Determine the (X, Y) coordinate at the center of the cell enclosing the given text.  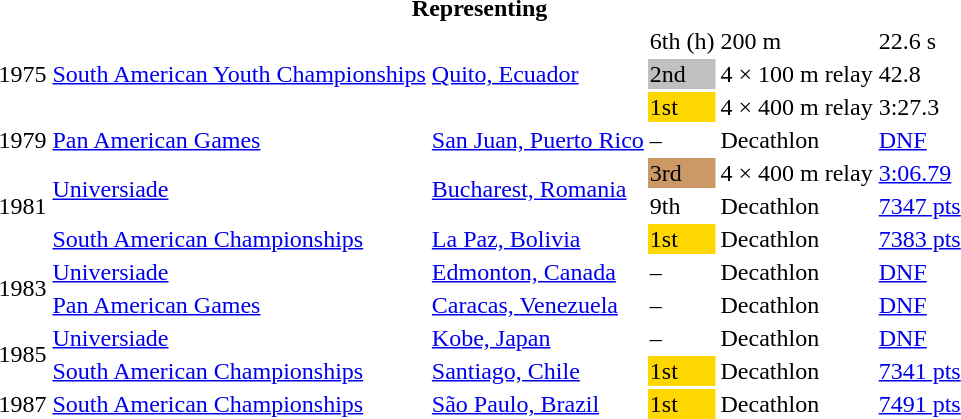
2nd (682, 74)
Caracas, Venezuela (538, 305)
La Paz, Bolivia (538, 239)
3rd (682, 173)
São Paulo, Brazil (538, 404)
6th (h) (682, 41)
9th (682, 206)
Bucharest, Romania (538, 190)
Quito, Ecuador (538, 74)
4 × 100 m relay (796, 74)
Edmonton, Canada (538, 272)
San Juan, Puerto Rico (538, 140)
Santiago, Chile (538, 371)
Kobe, Japan (538, 338)
200 m (796, 41)
South American Youth Championships (239, 74)
